Capture the cell that displays the provided text and extract its [x, y] central coordinate. 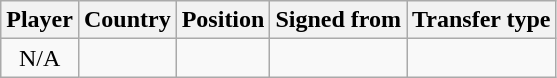
Transfer type [482, 20]
Country [127, 20]
Player [40, 20]
N/A [40, 58]
Position [223, 20]
Signed from [338, 20]
